From the cell containing the given text, extract its center point as (X, Y) coordinate. 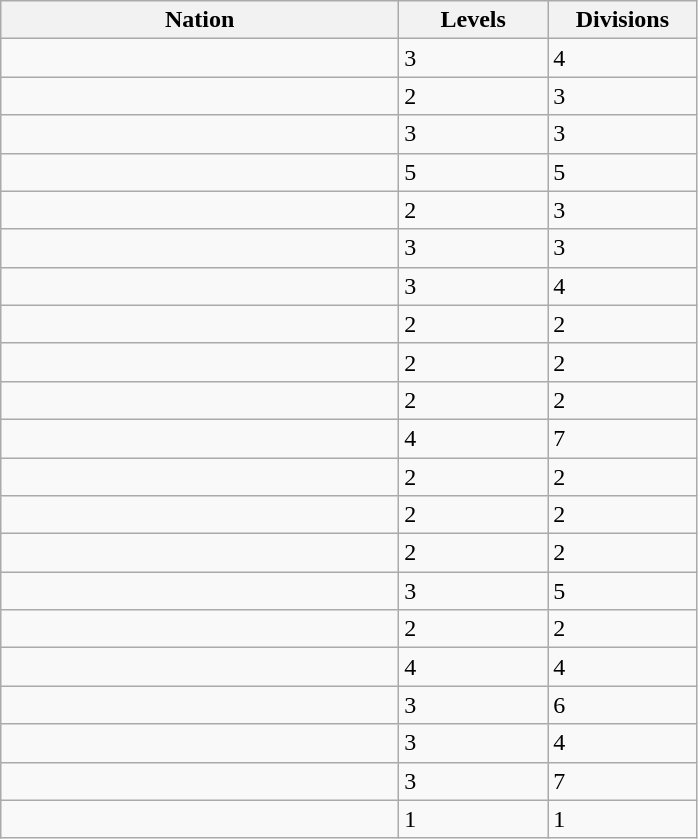
Nation (200, 20)
Divisions (622, 20)
6 (622, 705)
Levels (474, 20)
